Detect which cell encompasses the target text, then output its (x, y) center coordinate. 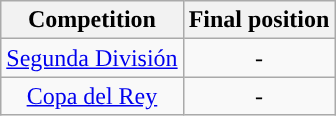
Copa del Rey (92, 96)
Final position (259, 20)
Segunda División (92, 58)
Competition (92, 20)
